Output the (x, y) coordinate of the center of the cell containing the given text.  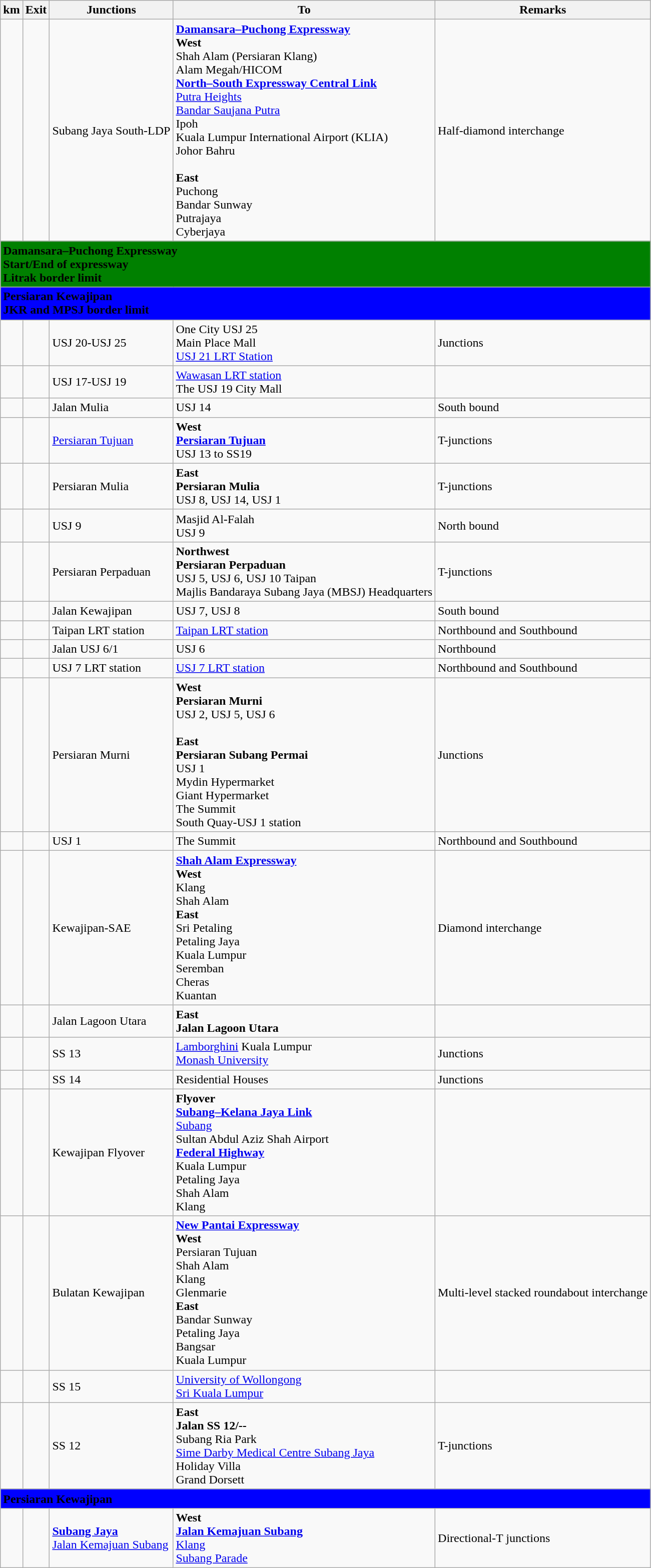
Persiaran Mulia (111, 486)
Persiaran Perpaduan (111, 571)
USJ 17-USJ 19 (111, 382)
Half-diamond interchange (543, 130)
The Summit (304, 841)
Exit (36, 10)
Wawasan LRT station The USJ 19 City Mall (304, 382)
USJ 7, USJ 8 (304, 611)
USJ 14 (304, 408)
One City USJ 25Main Place MallUSJ 21 LRT Station (304, 343)
Persiaran KewajipanJKR and MPSJ border limit (325, 303)
Kewajipan-SAE (111, 928)
Jalan USJ 6/1 (111, 649)
EastJalan SS 12/--Subang Ria ParkSime Darby Medical Centre Subang Jaya Holiday VillaGrand Dorsett (304, 1445)
USJ 6 (304, 649)
Persiaran Kewajipan (325, 1498)
Bulatan Kewajipan (111, 1293)
Subang JayaJalan Kemajuan Subang (111, 1537)
EastJalan Lagoon Utara (304, 1021)
New Pantai ExpresswayWestPersiaran TujuanShah AlamKlangGlenmarieEastBandar SunwayPetaling JayaBangsarKuala Lumpur (304, 1293)
Jalan Mulia (111, 408)
EastPersiaran MuliaUSJ 8, USJ 14, USJ 1 (304, 486)
Lamborghini Kuala LumpurMonash University (304, 1053)
USJ 9 (111, 525)
SS 13 (111, 1053)
Northbound (543, 649)
Remarks (543, 10)
Shah Alam ExpresswayWestKlangShah AlamEastSri PetalingPetaling JayaKuala LumpurSerembanCherasKuantan (304, 928)
Directional-T junctions (543, 1537)
SS 12 (111, 1445)
WestPersiaran MurniUSJ 2, USJ 5, USJ 6EastPersiaran Subang PermaiUSJ 1Mydin HypermarketGiant HypermarketThe Summit South Quay-USJ 1 station (304, 755)
SS 14 (111, 1079)
Masjid Al-FalahUSJ 9 (304, 525)
USJ 20-USJ 25 (111, 343)
NorthwestPersiaran PerpaduanUSJ 5, USJ 6, USJ 10 TaipanMajlis Bandaraya Subang Jaya (MBSJ) Headquarters (304, 571)
Subang Jaya South-LDP (111, 130)
Kewajipan Flyover (111, 1152)
University of WollongongSri Kuala Lumpur (304, 1386)
USJ 1 (111, 841)
Multi-level stacked roundabout interchange (543, 1293)
Persiaran Murni (111, 755)
SS 15 (111, 1386)
Residential Houses (304, 1079)
Diamond interchange (543, 928)
Jalan Lagoon Utara (111, 1021)
Persiaran Tujuan (111, 440)
To (304, 10)
WestPersiaran TujuanUSJ 13 to SS19 (304, 440)
WestJalan Kemajuan Subang KlangSubang Parade (304, 1537)
km (12, 10)
North bound (543, 525)
Damansara–Puchong ExpresswayStart/End of expresswayLitrak border limit (325, 264)
Jalan Kewajipan (111, 611)
Flyover Subang–Kelana Jaya LinkSubangSultan Abdul Aziz Shah Airport Federal HighwayKuala LumpurPetaling JayaShah AlamKlang (304, 1152)
